Identify which cell holds the provided text, then report its [x, y] central coordinate. 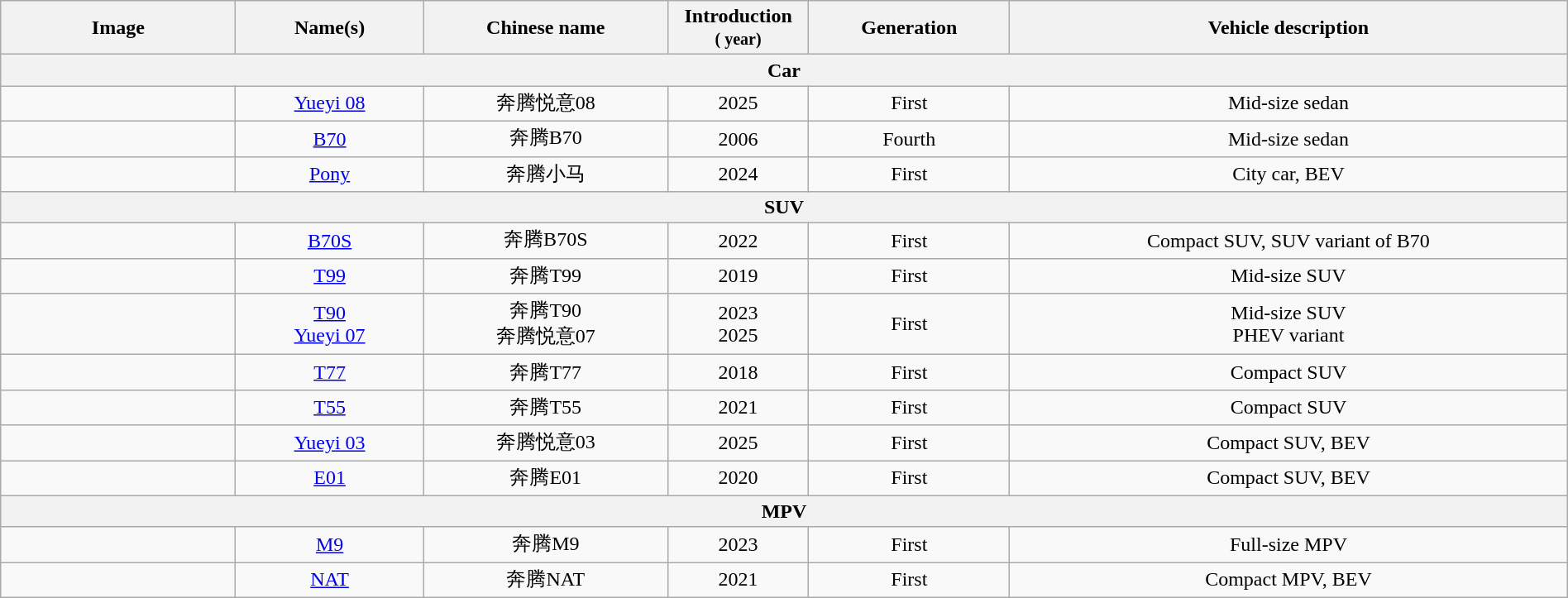
NAT [329, 581]
Mid-size SUV [1288, 276]
Image [118, 28]
M9 [329, 544]
2023 [738, 544]
Mid-size SUVPHEV variant [1288, 324]
B70 [329, 139]
奔腾T77 [546, 372]
T90Yueyi 07 [329, 324]
Introduction( year) [738, 28]
Chinese name [546, 28]
Full-size MPV [1288, 544]
2006 [738, 139]
T99 [329, 276]
2018 [738, 372]
奔腾悦意03 [546, 443]
MPV [784, 511]
Vehicle description [1288, 28]
City car, BEV [1288, 174]
Compact MPV, BEV [1288, 581]
2019 [738, 276]
Car [784, 70]
Pony [329, 174]
Fourth [910, 139]
奔腾T99 [546, 276]
2020 [738, 478]
Yueyi 08 [329, 104]
20232025 [738, 324]
奔腾小马 [546, 174]
奔腾B70 [546, 139]
E01 [329, 478]
2024 [738, 174]
2022 [738, 242]
T55 [329, 407]
奔腾T55 [546, 407]
奔腾E01 [546, 478]
奔腾悦意08 [546, 104]
Name(s) [329, 28]
SUV [784, 208]
奔腾B70S [546, 242]
T77 [329, 372]
奔腾NAT [546, 581]
Yueyi 03 [329, 443]
B70S [329, 242]
奔腾M9 [546, 544]
奔腾T90奔腾悦意07 [546, 324]
Generation [910, 28]
Compact SUV, SUV variant of B70 [1288, 242]
